Scan for the cell matching the given text and deliver its (X, Y) coordinate at center. 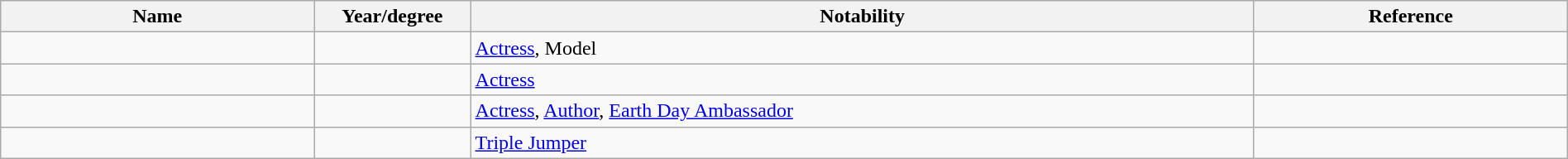
Actress, Author, Earth Day Ambassador (862, 111)
Actress, Model (862, 48)
Triple Jumper (862, 142)
Reference (1411, 17)
Name (157, 17)
Year/degree (392, 17)
Actress (862, 79)
Notability (862, 17)
